Extract the [x, y] coordinate from the center of the cell holding the provided text.  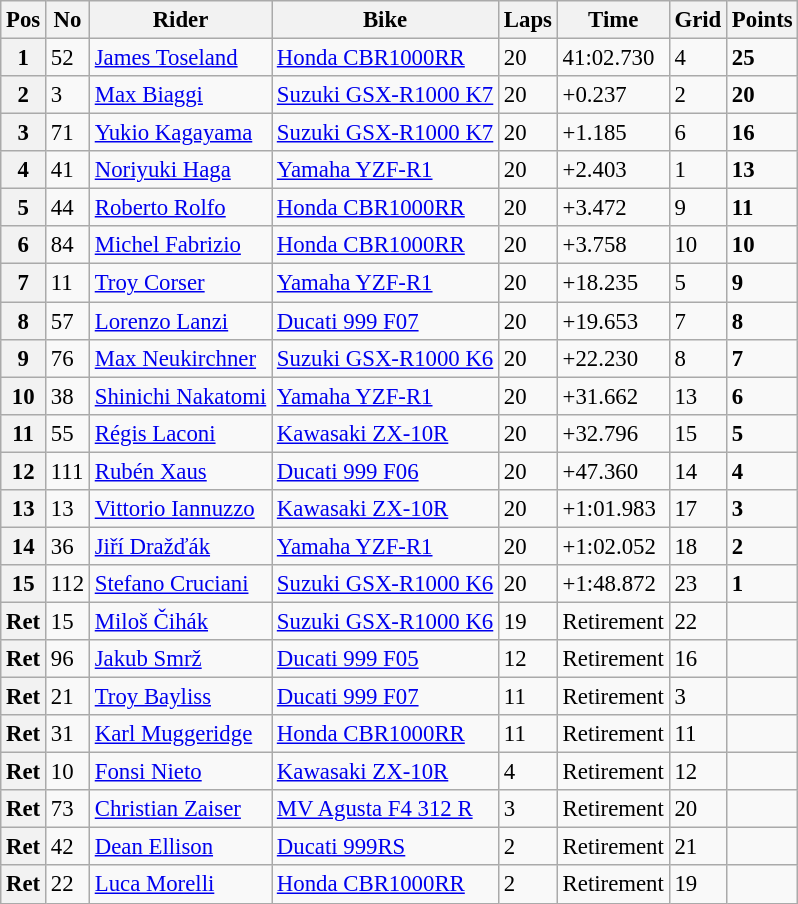
+0.237 [613, 95]
71 [68, 133]
+18.235 [613, 283]
Points [762, 20]
57 [68, 321]
Grid [698, 20]
Dean Ellison [180, 847]
18 [698, 546]
Lorenzo Lanzi [180, 321]
Luca Morelli [180, 885]
44 [68, 208]
Christian Zaiser [180, 809]
+19.653 [613, 321]
96 [68, 659]
+1:01.983 [613, 509]
Noriyuki Haga [180, 170]
Time [613, 20]
55 [68, 433]
41 [68, 170]
Bike [386, 20]
Rider [180, 20]
Jakub Smrž [180, 659]
42 [68, 847]
+31.662 [613, 396]
James Toseland [180, 58]
73 [68, 809]
Ducati 999 F06 [386, 471]
Ducati 999RS [386, 847]
+1.185 [613, 133]
84 [68, 245]
Yukio Kagayama [180, 133]
Shinichi Nakatomi [180, 396]
Michel Fabrizio [180, 245]
31 [68, 734]
Max Biaggi [180, 95]
Régis Laconi [180, 433]
111 [68, 471]
MV Agusta F4 312 R [386, 809]
Stefano Cruciani [180, 584]
Max Neukirchner [180, 358]
52 [68, 58]
25 [762, 58]
+2.403 [613, 170]
+22.230 [613, 358]
+1:48.872 [613, 584]
Troy Corser [180, 283]
+3.758 [613, 245]
Miloš Čihák [180, 621]
Roberto Rolfo [180, 208]
17 [698, 509]
23 [698, 584]
Fonsi Nieto [180, 772]
Vittorio Iannuzzo [180, 509]
Ducati 999 F05 [386, 659]
Troy Bayliss [180, 697]
38 [68, 396]
Karl Muggeridge [180, 734]
+47.360 [613, 471]
+32.796 [613, 433]
36 [68, 546]
+1:02.052 [613, 546]
+3.472 [613, 208]
41:02.730 [613, 58]
Pos [24, 20]
Laps [528, 20]
No [68, 20]
Rubén Xaus [180, 471]
76 [68, 358]
112 [68, 584]
Jiří Dražďák [180, 546]
